Determine the (X, Y) coordinate at the center of the cell enclosing the given text.  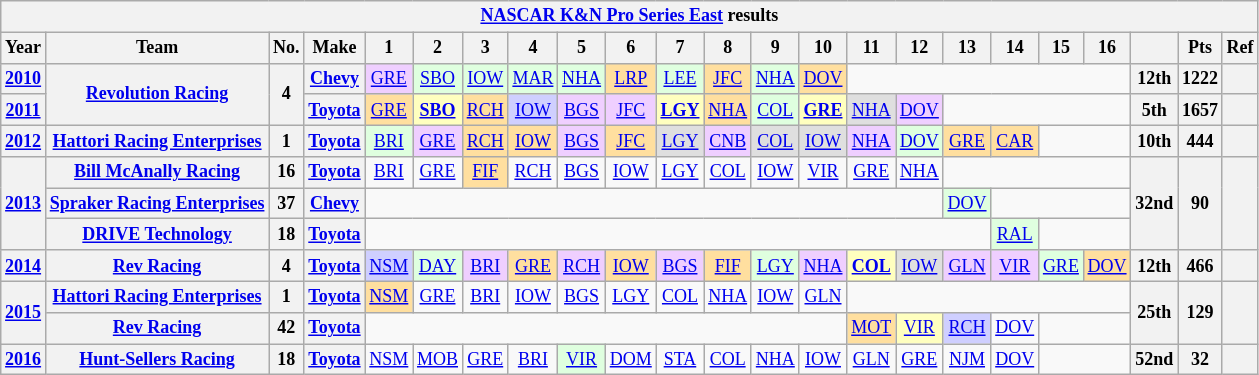
90 (1200, 204)
12 (920, 48)
CAR (1015, 140)
15 (1062, 48)
5th (1154, 110)
STA (680, 360)
42 (286, 328)
1657 (1200, 110)
LEE (680, 78)
No. (286, 48)
MOT (872, 328)
32nd (1154, 204)
7 (680, 48)
Ref (1240, 48)
2014 (24, 266)
Revolution Racing (156, 94)
Make (334, 48)
DRIVE Technology (156, 234)
32 (1200, 360)
2016 (24, 360)
444 (1200, 140)
Bill McAnally Racing (156, 172)
8 (728, 48)
14 (1015, 48)
2013 (24, 204)
2011 (24, 110)
2 (438, 48)
Spraker Racing Enterprises (156, 204)
2010 (24, 78)
Team (156, 48)
RAL (1015, 234)
37 (286, 204)
Pts (1200, 48)
2012 (24, 140)
DOM (630, 360)
11 (872, 48)
CNB (728, 140)
10th (1154, 140)
NJM (967, 360)
NASCAR K&N Pro Series East results (630, 16)
129 (1200, 312)
LRP (630, 78)
3 (485, 48)
9 (775, 48)
25th (1154, 312)
Year (24, 48)
MOB (438, 360)
466 (1200, 266)
52nd (1154, 360)
MAR (533, 78)
1222 (1200, 78)
Hunt-Sellers Racing (156, 360)
10 (823, 48)
6 (630, 48)
DAY (438, 266)
13 (967, 48)
2015 (24, 312)
5 (582, 48)
